From the cell containing the given text, extract its center point as [x, y] coordinate. 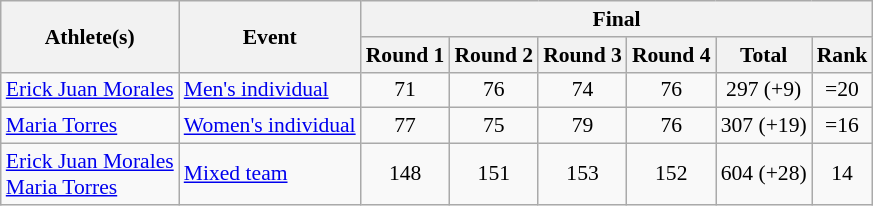
Final [617, 19]
14 [842, 174]
71 [406, 90]
Athlete(s) [90, 36]
604 (+28) [764, 174]
152 [672, 174]
Rank [842, 55]
=20 [842, 90]
Round 3 [582, 55]
307 (+19) [764, 126]
148 [406, 174]
Maria Torres [90, 126]
77 [406, 126]
Women's individual [270, 126]
Round 4 [672, 55]
79 [582, 126]
=16 [842, 126]
Men's individual [270, 90]
75 [494, 126]
Event [270, 36]
151 [494, 174]
Total [764, 55]
297 (+9) [764, 90]
Erick Juan Morales [90, 90]
Round 2 [494, 55]
Mixed team [270, 174]
153 [582, 174]
74 [582, 90]
Erick Juan MoralesMaria Torres [90, 174]
Round 1 [406, 55]
